Extract the (x, y) coordinate from the center of the cell holding the provided text.  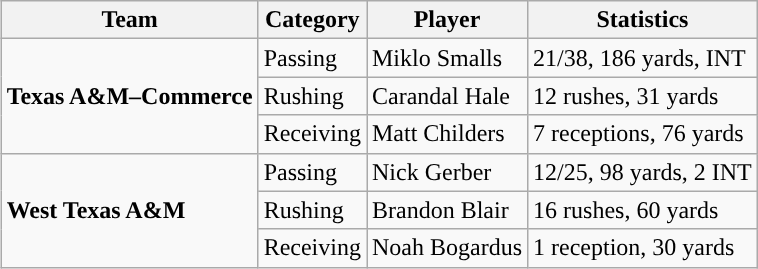
Matt Childers (446, 134)
Brandon Blair (446, 210)
Noah Bogardus (446, 248)
Carandal Hale (446, 96)
12 rushes, 31 yards (643, 96)
Miklo Smalls (446, 58)
Team (130, 20)
7 receptions, 76 yards (643, 134)
West Texas A&M (130, 210)
Texas A&M–Commerce (130, 96)
16 rushes, 60 yards (643, 210)
Statistics (643, 20)
Category (312, 20)
21/38, 186 yards, INT (643, 58)
Player (446, 20)
Nick Gerber (446, 172)
1 reception, 30 yards (643, 248)
12/25, 98 yards, 2 INT (643, 172)
